Output the (X, Y) coordinate of the center of the cell containing the given text.  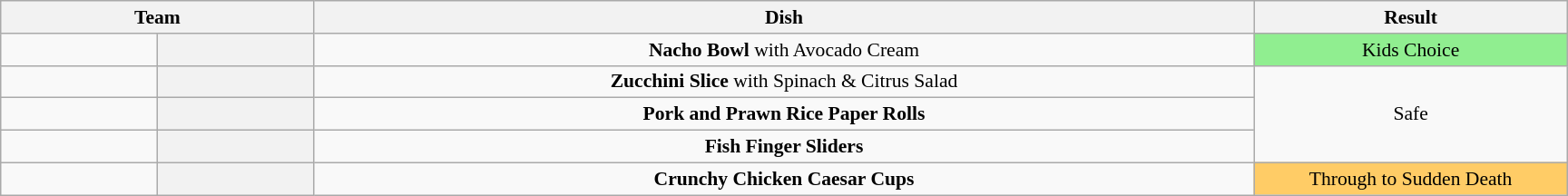
Fish Finger Sliders (784, 147)
Through to Sudden Death (1410, 179)
Safe (1410, 114)
Crunchy Chicken Caesar Cups (784, 179)
Result (1410, 17)
Nacho Bowl with Avocado Cream (784, 50)
Kids Choice (1410, 50)
Zucchini Slice with Spinach & Citrus Salad (784, 82)
Dish (784, 17)
Pork and Prawn Rice Paper Rolls (784, 114)
Team (158, 17)
